Search for the cell housing the specified text and yield its [x, y] center coordinate. 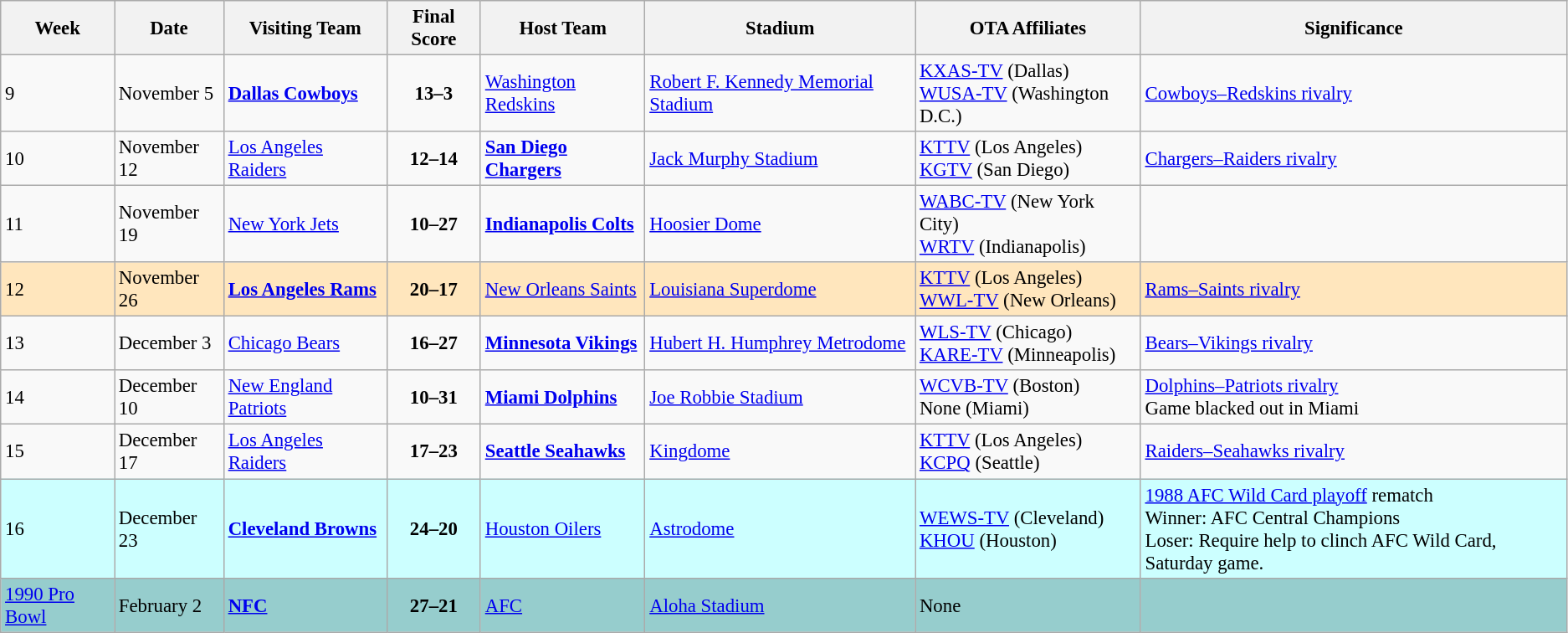
Week [58, 28]
Raiders–Seahawks rivalry [1354, 452]
Host Team [562, 28]
WEWS-TV (Cleveland)KHOU (Houston) [1028, 529]
KTTV (Los Angeles)KCPQ (Seattle) [1028, 452]
December 17 [169, 452]
Indianapolis Colts [562, 224]
16 [58, 529]
10 [58, 159]
New Orleans Saints [562, 290]
Houston Oilers [562, 529]
Minnesota Vikings [562, 343]
Hubert H. Humphrey Metrodome [780, 343]
Dolphins–Patriots rivalryGame blacked out in Miami [1354, 397]
Joe Robbie Stadium [780, 397]
December 10 [169, 397]
Significance [1354, 28]
Kingdome [780, 452]
Miami Dolphins [562, 397]
WCVB-TV (Boston)None (Miami) [1028, 397]
NFC [305, 605]
11 [58, 224]
Final Score [433, 28]
17–23 [433, 452]
Aloha Stadium [780, 605]
20–17 [433, 290]
13–3 [433, 94]
AFC [562, 605]
December 23 [169, 529]
KTTV (Los Angeles)KGTV (San Diego) [1028, 159]
Visiting Team [305, 28]
KTTV (Los Angeles)WWL-TV (New Orleans) [1028, 290]
Seattle Seahawks [562, 452]
WABC-TV (New York City)WRTV (Indianapolis) [1028, 224]
November 26 [169, 290]
14 [58, 397]
San Diego Chargers [562, 159]
Dallas Cowboys [305, 94]
Chicago Bears [305, 343]
New England Patriots [305, 397]
December 3 [169, 343]
February 2 [169, 605]
Robert F. Kennedy Memorial Stadium [780, 94]
None [1028, 605]
Rams–Saints rivalry [1354, 290]
Washington Redskins [562, 94]
KXAS-TV (Dallas)WUSA-TV (Washington D.C.) [1028, 94]
27–21 [433, 605]
9 [58, 94]
10–27 [433, 224]
12–14 [433, 159]
Stadium [780, 28]
WLS-TV (Chicago)KARE-TV (Minneapolis) [1028, 343]
Jack Murphy Stadium [780, 159]
Hoosier Dome [780, 224]
Chargers–Raiders rivalry [1354, 159]
November 12 [169, 159]
1990 Pro Bowl [58, 605]
November 5 [169, 94]
Louisiana Superdome [780, 290]
New York Jets [305, 224]
16–27 [433, 343]
Los Angeles Rams [305, 290]
OTA Affiliates [1028, 28]
24–20 [433, 529]
15 [58, 452]
Date [169, 28]
November 19 [169, 224]
Cleveland Browns [305, 529]
10–31 [433, 397]
Astrodome [780, 529]
Bears–Vikings rivalry [1354, 343]
12 [58, 290]
13 [58, 343]
Cowboys–Redskins rivalry [1354, 94]
1988 AFC Wild Card playoff rematchWinner: AFC Central ChampionsLoser: Require help to clinch AFC Wild Card, Saturday game. [1354, 529]
